Return the [X, Y] coordinate for the center point of the cell that contains the specified text.  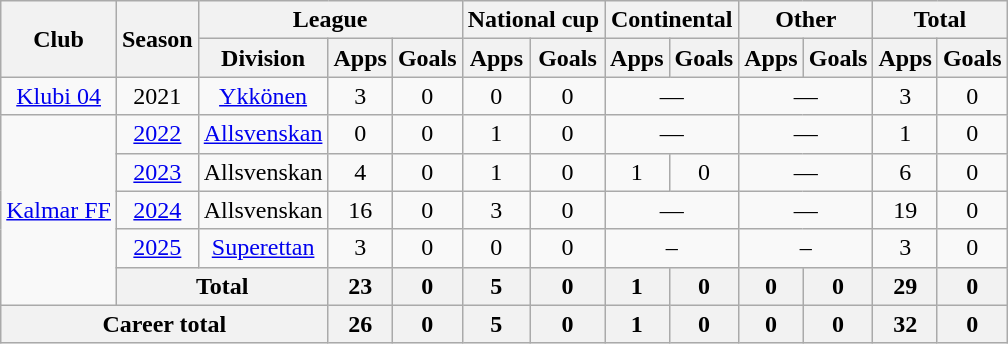
29 [905, 286]
Division [263, 58]
2024 [157, 210]
Superettan [263, 248]
2023 [157, 172]
National cup [533, 20]
Kalmar FF [59, 210]
23 [360, 286]
2025 [157, 248]
Klubi 04 [59, 96]
2022 [157, 134]
4 [360, 172]
19 [905, 210]
Club [59, 39]
32 [905, 324]
League [330, 20]
Career total [164, 324]
26 [360, 324]
Season [157, 39]
2021 [157, 96]
Continental [672, 20]
16 [360, 210]
Ykkönen [263, 96]
6 [905, 172]
Other [806, 20]
